Return the [X, Y] coordinate for the center point of the cell that contains the specified text.  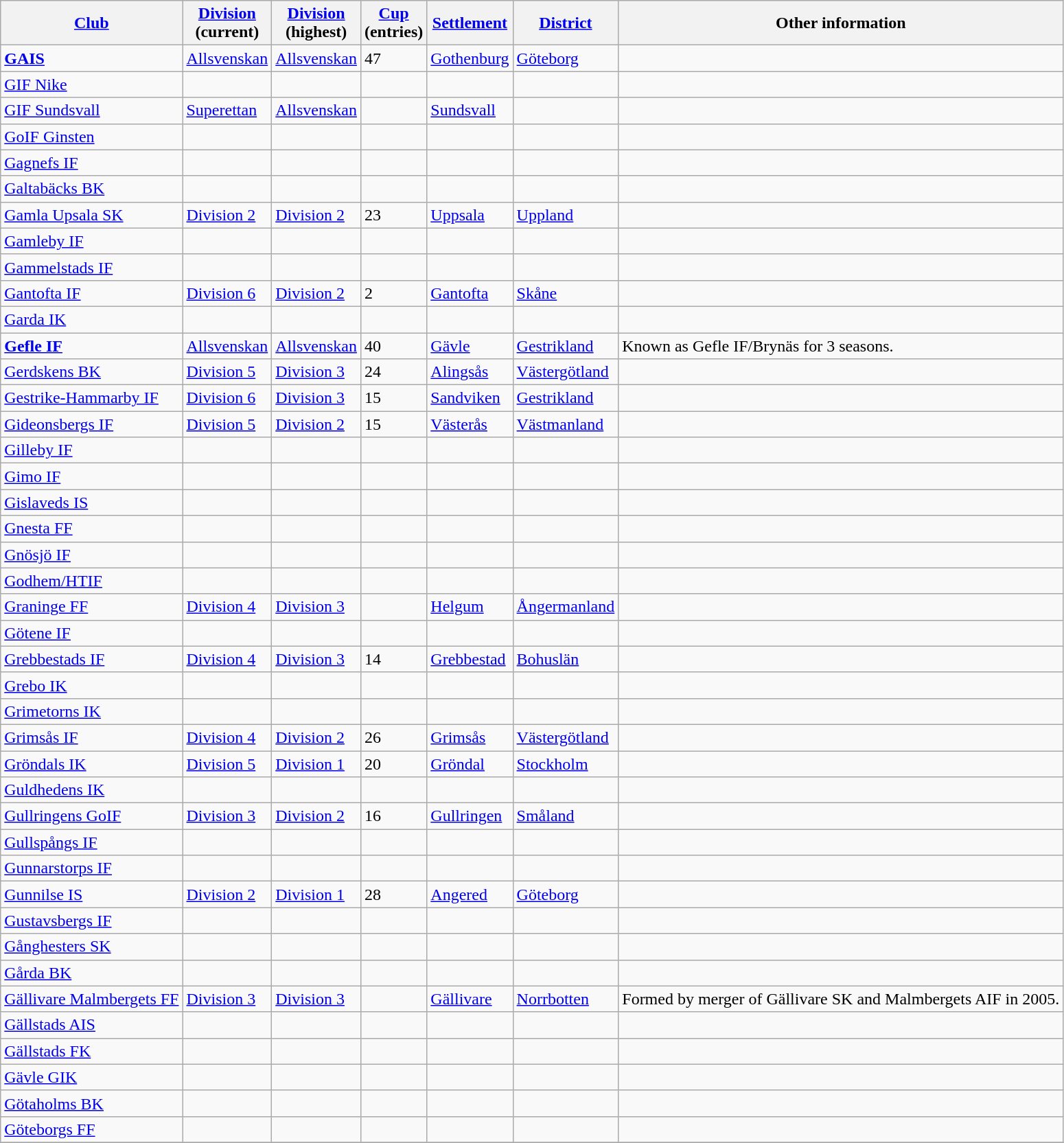
Skåne [566, 293]
Norrbotten [566, 999]
Gävle GIK [92, 1077]
Gällivare [470, 999]
Formed by merger of Gällivare SK and Malmbergets AIF in 2005. [841, 999]
Grimsås IF [92, 737]
Club [92, 23]
Grebo IK [92, 685]
Alingsås [470, 372]
Other information [841, 23]
Gilleby IF [92, 450]
Gantofta [470, 293]
Gällstads AIS [92, 1025]
23 [393, 215]
Göteborgs FF [92, 1129]
Götaholms BK [92, 1103]
GoIF Ginsten [92, 137]
Gnesta FF [92, 529]
Gunnilse IS [92, 894]
Godhem/HTIF [92, 581]
Division (highest) [316, 23]
Superettan [227, 111]
District [566, 23]
Sundsvall [470, 111]
Ångermanland [566, 607]
Gröndals IK [92, 764]
GIF Sundsvall [92, 111]
Gagnefs IF [92, 163]
Gröndal [470, 764]
Gustavsbergs IF [92, 921]
Västmanland [566, 424]
Gammelstads IF [92, 267]
Grebbestads IF [92, 659]
Grimsås [470, 737]
Grebbestad [470, 659]
Gullspångs IF [92, 842]
Småland [566, 816]
Graninge FF [92, 607]
Gårda BK [92, 973]
Gislaveds IS [92, 503]
Known as Gefle IF/Brynäs for 3 seasons. [841, 345]
Gullringen [470, 816]
Uppland [566, 215]
Stockholm [566, 764]
Gimo IF [92, 476]
Gunnarstorps IF [92, 868]
Götene IF [92, 633]
Gnösjö IF [92, 555]
GAIS [92, 58]
Gideonsbergs IF [92, 424]
Bohuslän [566, 659]
Angered [470, 894]
14 [393, 659]
Gamla Upsala SK [92, 215]
Gällivare Malmbergets FF [92, 999]
Garda IK [92, 319]
Gantofta IF [92, 293]
Gullringens GoIF [92, 816]
Guldhedens IK [92, 790]
Gällstads FK [92, 1051]
Gestrike-Hammarby IF [92, 398]
Settlement [470, 23]
40 [393, 345]
Galtabäcks BK [92, 189]
28 [393, 894]
Gothenburg [470, 58]
Cup (entries) [393, 23]
Gamleby IF [92, 241]
2 [393, 293]
16 [393, 816]
47 [393, 58]
26 [393, 737]
Gånghesters SK [92, 947]
Helgum [470, 607]
Division (current) [227, 23]
Grimetorns IK [92, 711]
24 [393, 372]
Sandviken [470, 398]
Västerås [470, 424]
20 [393, 764]
Gävle [470, 345]
Gerdskens BK [92, 372]
Gefle IF [92, 345]
GIF Nike [92, 84]
Uppsala [470, 215]
